Identify which cell holds the provided text, then report its (x, y) central coordinate. 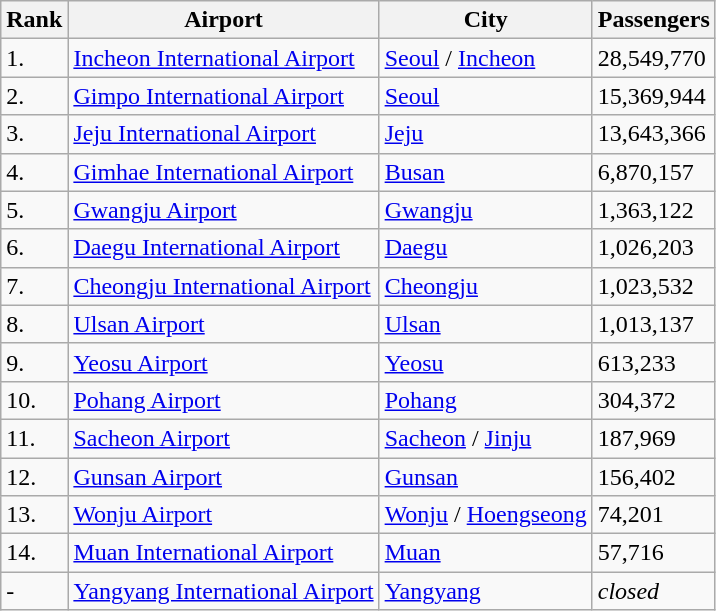
Gimhae International Airport (224, 172)
1,023,532 (654, 286)
5. (34, 210)
4. (34, 172)
Ulsan Airport (224, 324)
1,013,137 (654, 324)
Rank (34, 20)
Gwangju (486, 210)
57,716 (654, 553)
Daegu International Airport (224, 248)
14. (34, 553)
613,233 (654, 362)
Sacheon Airport (224, 438)
1,363,122 (654, 210)
13,643,366 (654, 134)
Seoul / Incheon (486, 58)
156,402 (654, 477)
12. (34, 477)
Gimpo International Airport (224, 96)
15,369,944 (654, 96)
Yangyang (486, 591)
Yeosu (486, 362)
6,870,157 (654, 172)
Passengers (654, 20)
2. (34, 96)
Gunsan Airport (224, 477)
Yangyang International Airport (224, 591)
Airport (224, 20)
6. (34, 248)
Cheongju International Airport (224, 286)
Muan (486, 553)
Incheon International Airport (224, 58)
Sacheon / Jinju (486, 438)
3. (34, 134)
Jeju (486, 134)
Busan (486, 172)
28,549,770 (654, 58)
74,201 (654, 515)
7. (34, 286)
Seoul (486, 96)
Gunsan (486, 477)
13. (34, 515)
City (486, 20)
closed (654, 591)
Wonju / Hoengseong (486, 515)
9. (34, 362)
- (34, 591)
Pohang Airport (224, 400)
10. (34, 400)
Pohang (486, 400)
187,969 (654, 438)
8. (34, 324)
Daegu (486, 248)
Muan International Airport (224, 553)
11. (34, 438)
1. (34, 58)
1,026,203 (654, 248)
Gwangju Airport (224, 210)
Yeosu Airport (224, 362)
Wonju Airport (224, 515)
Ulsan (486, 324)
Jeju International Airport (224, 134)
304,372 (654, 400)
Cheongju (486, 286)
